Find where the given text appears and provide that cell's center as (X, Y) coordinate. 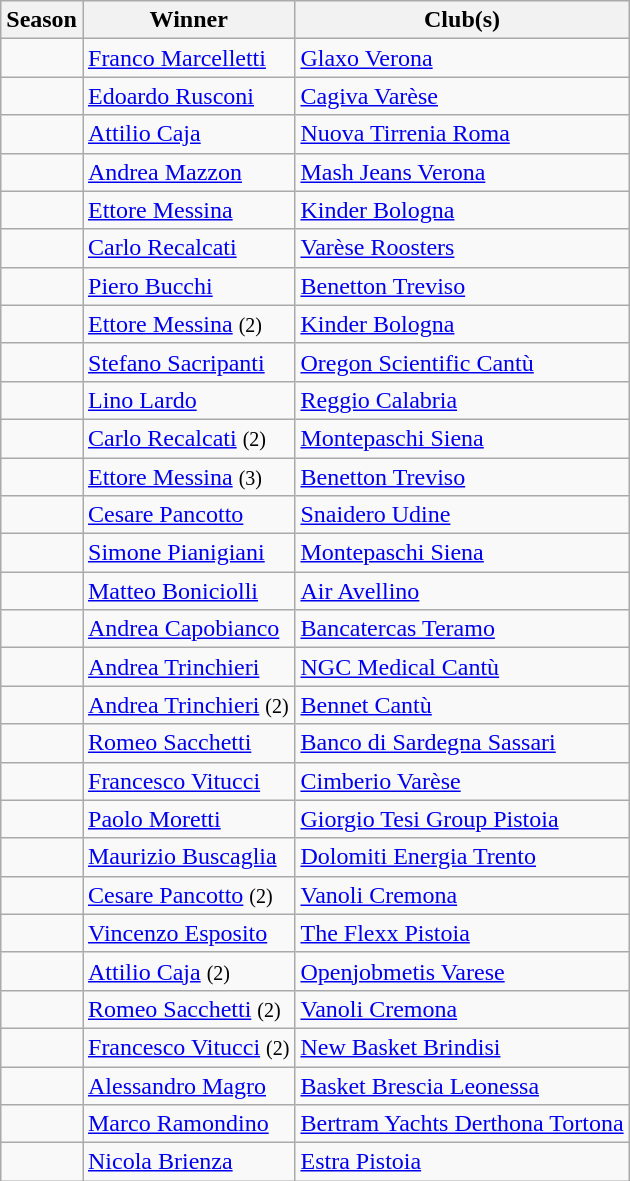
Matteo Boniciolli (188, 591)
Paolo Moretti (188, 819)
Marco Ramondino (188, 1124)
Mash Jeans Verona (462, 172)
Andrea Mazzon (188, 172)
Giorgio Tesi Group Pistoia (462, 819)
Estra Pistoia (462, 1162)
Ettore Messina (3) (188, 477)
Franco Marcelletti (188, 58)
Reggio Calabria (462, 400)
Air Avellino (462, 591)
Andrea Trinchieri (188, 667)
Cesare Pancotto (188, 515)
Nuova Tirrenia Roma (462, 134)
Basket Brescia Leonessa (462, 1085)
Lino Lardo (188, 400)
Piero Bucchi (188, 286)
Bancatercas Teramo (462, 629)
Vincenzo Esposito (188, 933)
NGC Medical Cantù (462, 667)
Bertram Yachts Derthona Tortona (462, 1124)
Alessandro Magro (188, 1085)
New Basket Brindisi (462, 1047)
Winner (188, 20)
Glaxo Verona (462, 58)
Season (42, 20)
Francesco Vitucci (2) (188, 1047)
Nicola Brienza (188, 1162)
Ettore Messina (2) (188, 324)
Romeo Sacchetti (188, 743)
Club(s) (462, 20)
Cagiva Varèse (462, 96)
Francesco Vitucci (188, 781)
Openjobmetis Varese (462, 971)
Stefano Sacripanti (188, 362)
Andrea Trinchieri (2) (188, 705)
Cesare Pancotto (2) (188, 895)
Attilio Caja (188, 134)
Bennet Cantù (462, 705)
Maurizio Buscaglia (188, 857)
Banco di Sardegna Sassari (462, 743)
Ettore Messina (188, 210)
The Flexx Pistoia (462, 933)
Dolomiti Energia Trento (462, 857)
Snaidero Udine (462, 515)
Andrea Capobianco (188, 629)
Romeo Sacchetti (2) (188, 1009)
Edoardo Rusconi (188, 96)
Oregon Scientific Cantù (462, 362)
Cimberio Varèse (462, 781)
Carlo Recalcati (188, 248)
Simone Pianigiani (188, 553)
Carlo Recalcati (2) (188, 438)
Attilio Caja (2) (188, 971)
Varèse Roosters (462, 248)
